Determine the (x, y) coordinate at the center of the cell enclosing the given text.  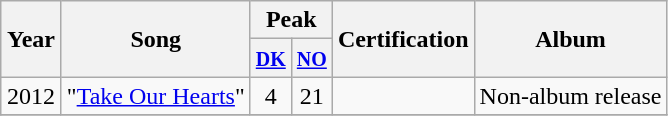
Certification (403, 39)
Song (156, 39)
21 (312, 96)
2012 (32, 96)
Album (570, 39)
Year (32, 39)
DK (270, 58)
NO (312, 58)
"Take Our Hearts" (156, 96)
Non-album release (570, 96)
Peak (291, 20)
4 (270, 96)
